Output the (X, Y) coordinate of the center of the cell containing the given text.  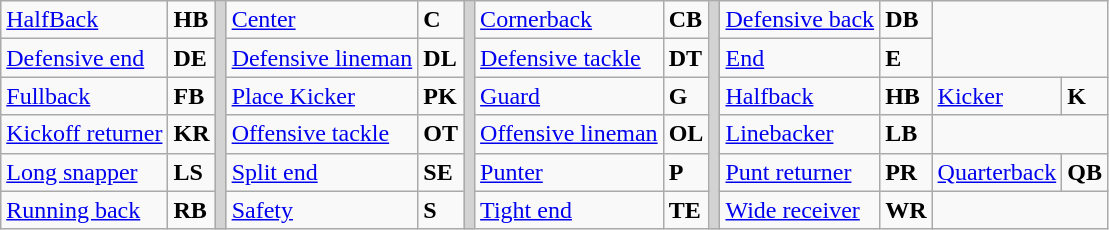
Defensive tackle (570, 58)
K (1085, 96)
RB (192, 210)
PR (906, 172)
Linebacker (800, 134)
C (441, 20)
SE (441, 172)
DT (686, 58)
P (686, 172)
Long snapper (84, 172)
End (800, 58)
FB (192, 96)
OL (686, 134)
Safety (322, 210)
Halfback (800, 96)
Offensive tackle (322, 134)
Kickoff returner (84, 134)
Punter (570, 172)
Center (322, 20)
PK (441, 96)
WR (906, 210)
DB (906, 20)
Place Kicker (322, 96)
S (441, 210)
TE (686, 210)
Fullback (84, 96)
Kicker (997, 96)
Wide receiver (800, 210)
Tight end (570, 210)
Defensive back (800, 20)
KR (192, 134)
QB (1085, 172)
DL (441, 58)
Punt returner (800, 172)
LB (906, 134)
CB (686, 20)
E (906, 58)
Guard (570, 96)
Defensive end (84, 58)
Cornerback (570, 20)
Quarterback (997, 172)
Split end (322, 172)
Offensive lineman (570, 134)
Defensive lineman (322, 58)
LS (192, 172)
OT (441, 134)
G (686, 96)
Running back (84, 210)
HalfBack (84, 20)
DE (192, 58)
